Return (x, y) of the center of cell containing provided text 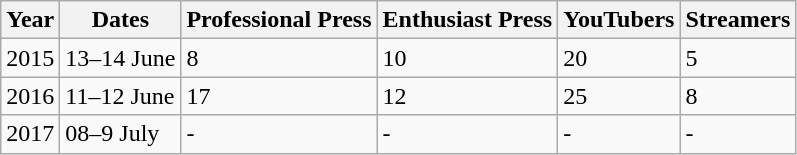
20 (619, 58)
2015 (30, 58)
2017 (30, 134)
10 (468, 58)
Streamers (738, 20)
Professional Press (279, 20)
13–14 June (120, 58)
Enthusiast Press (468, 20)
Year (30, 20)
2016 (30, 96)
YouTubers (619, 20)
25 (619, 96)
12 (468, 96)
17 (279, 96)
08–9 July (120, 134)
Dates (120, 20)
5 (738, 58)
11–12 June (120, 96)
